Capture the cell that displays the provided text and extract its [x, y] central coordinate. 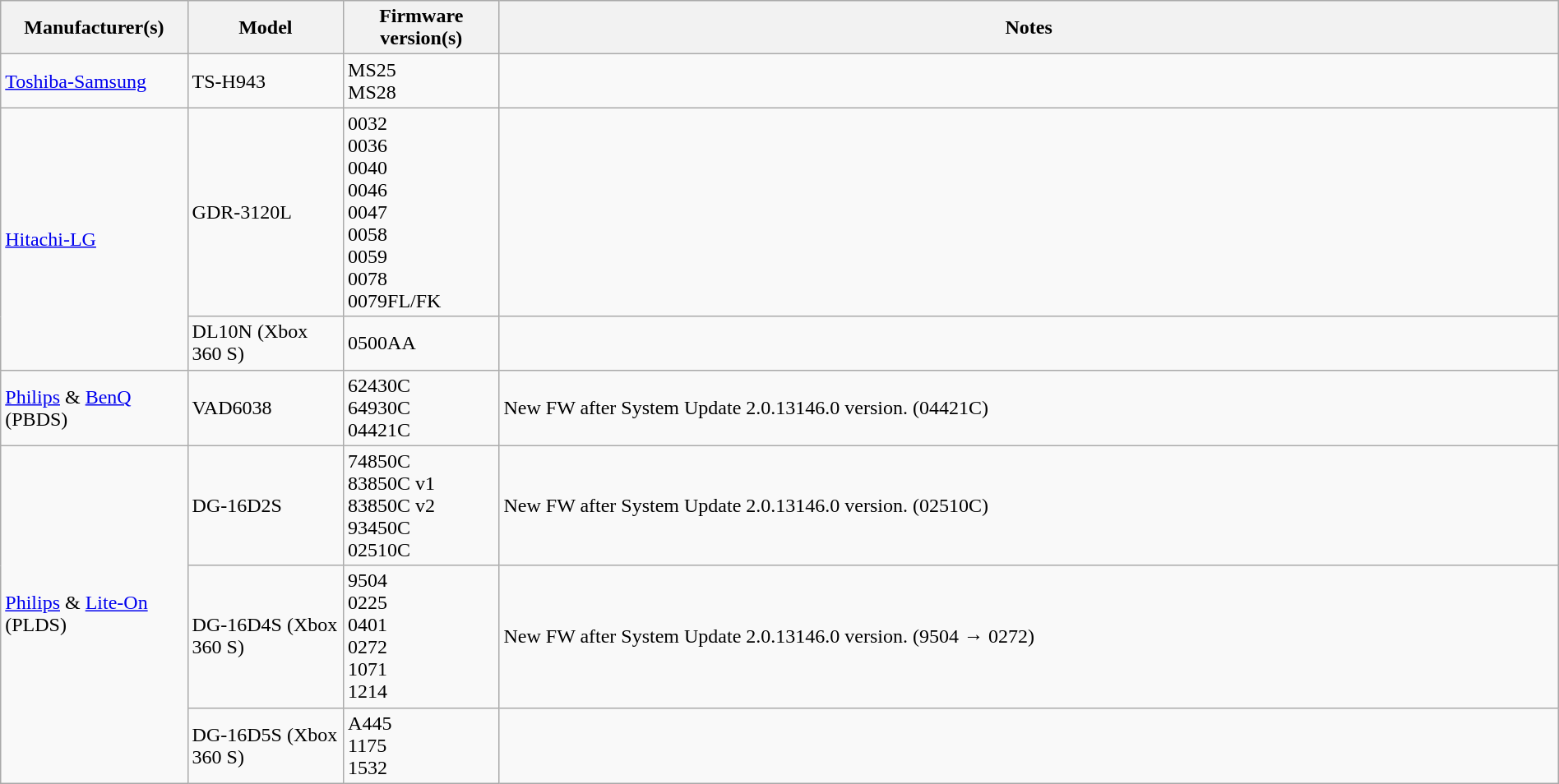
Manufacturer(s) [94, 28]
Hitachi-LG [94, 238]
62430C64930C 04421C [421, 408]
A44511751532 [421, 745]
Philips & Lite-On (PLDS) [94, 615]
New FW after System Update 2.0.13146.0 version. (02510C) [1029, 505]
New FW after System Update 2.0.13146.0 version. (9504 → 0272) [1029, 636]
DG-16D2S [265, 505]
003200360040004600470058005900780079FL/FK [421, 212]
DG-16D4S (Xbox 360 S) [265, 636]
Model [265, 28]
DG-16D5S (Xbox 360 S) [265, 745]
GDR-3120L [265, 212]
MS25MS28 [421, 81]
Notes [1029, 28]
950402250401027210711214 [421, 636]
Philips & BenQ (PBDS) [94, 408]
VAD6038 [265, 408]
0500AA [421, 344]
New FW after System Update 2.0.13146.0 version. (04421C) [1029, 408]
Firmware version(s) [421, 28]
DL10N (Xbox 360 S) [265, 344]
74850C83850C v183850C v293450C 02510C [421, 505]
Toshiba-Samsung [94, 81]
TS-H943 [265, 81]
